Output the (x, y) coordinate of the center of the cell containing the given text.  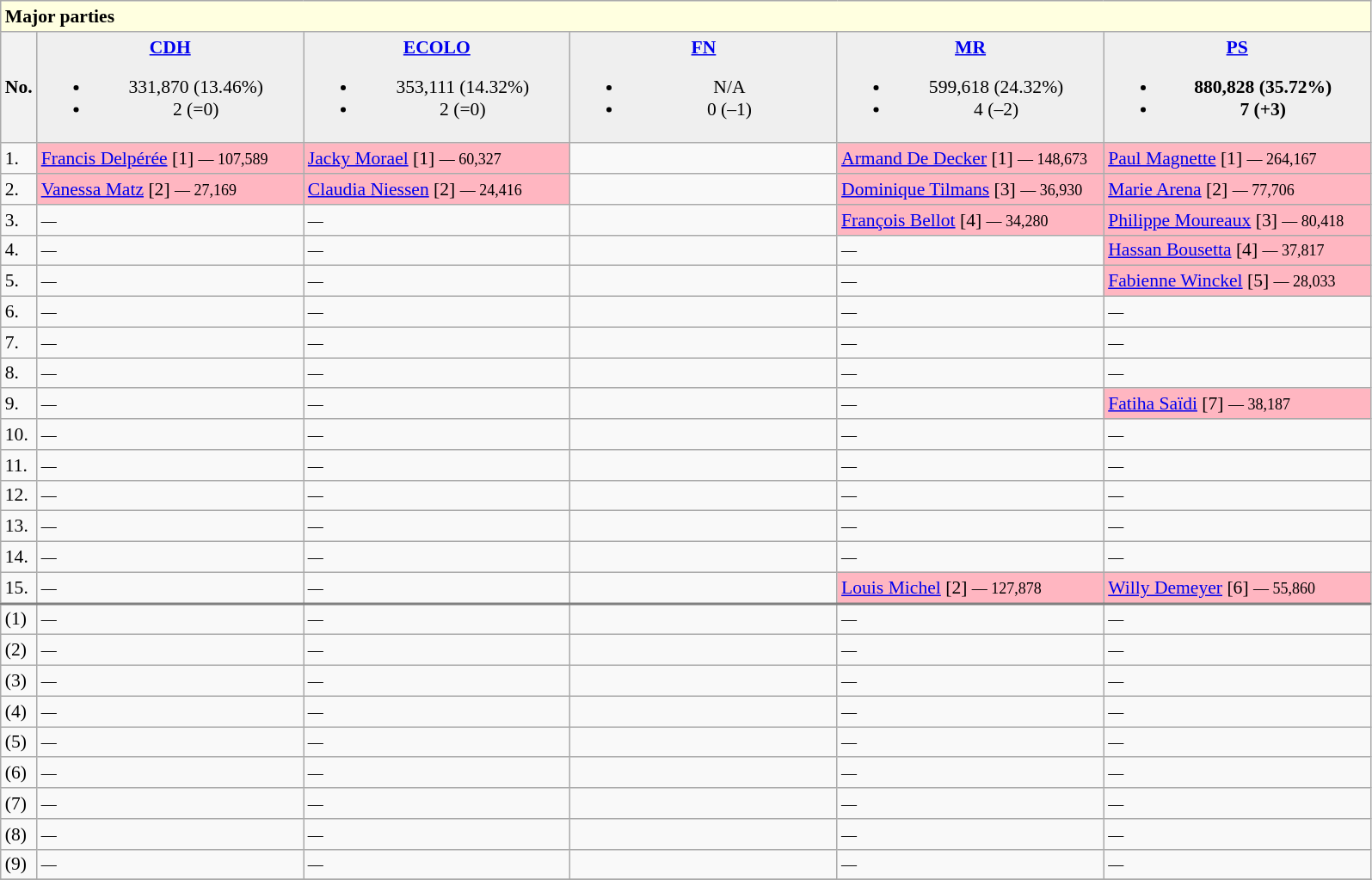
3. (19, 220)
Marie Arena [2] — 77,706 (1237, 189)
(4) (19, 711)
(5) (19, 742)
(7) (19, 803)
No. (19, 88)
15. (19, 588)
François Bellot [4] — 34,280 (970, 220)
Dominique Tilmans [3] — 36,930 (970, 189)
10. (19, 434)
Armand De Decker [1] — 148,673 (970, 159)
ECOLO 353,111 (14.32%)2 (=0) (437, 88)
14. (19, 557)
Fatiha Saïdi [7] — 38,187 (1237, 404)
(9) (19, 865)
(2) (19, 650)
(6) (19, 773)
Hassan Bousetta [4] — 37,817 (1237, 250)
Paul Magnette [1] — 264,167 (1237, 159)
2. (19, 189)
Jacky Morael [1] — 60,327 (437, 159)
5. (19, 281)
8. (19, 373)
MR599,618 (24.32%)4 (–2) (970, 88)
Willy Demeyer [6] — 55,860 (1237, 588)
Francis Delpérée [1] — 107,589 (170, 159)
(8) (19, 834)
PS880,828 (35.72%)7 (+3) (1237, 88)
Fabienne Winckel [5] — 28,033 (1237, 281)
1. (19, 159)
4. (19, 250)
(1) (19, 619)
9. (19, 404)
Vanessa Matz [2] — 27,169 (170, 189)
12. (19, 495)
11. (19, 465)
Major parties (686, 16)
Claudia Niessen [2] — 24,416 (437, 189)
(3) (19, 681)
6. (19, 312)
CDH 331,870 (13.46%)2 (=0) (170, 88)
Philippe Moureaux [3] — 80,418 (1237, 220)
13. (19, 526)
Louis Michel [2] — 127,878 (970, 588)
7. (19, 342)
FNN/A0 (–1) (704, 88)
